Search for the cell housing the specified text and yield its [X, Y] center coordinate. 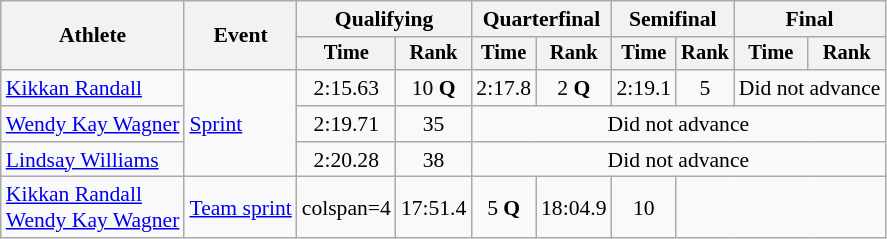
17:51.4 [434, 208]
2:15.63 [346, 88]
38 [434, 160]
Final [810, 19]
colspan=4 [346, 208]
Kikkan Randall [93, 88]
Lindsay Williams [93, 160]
18:04.9 [574, 208]
Kikkan RandallWendy Kay Wagner [93, 208]
10 Q [434, 88]
2:20.28 [346, 160]
Qualifying [384, 19]
10 [644, 208]
Wendy Kay Wagner [93, 124]
5 [705, 88]
Quarterfinal [541, 19]
Sprint [240, 124]
2:19.71 [346, 124]
Event [240, 36]
Athlete [93, 36]
Team sprint [240, 208]
2 Q [574, 88]
35 [434, 124]
Semifinal [673, 19]
5 Q [504, 208]
2:19.1 [644, 88]
2:17.8 [504, 88]
